Search for the cell housing the specified text and yield its (x, y) center coordinate. 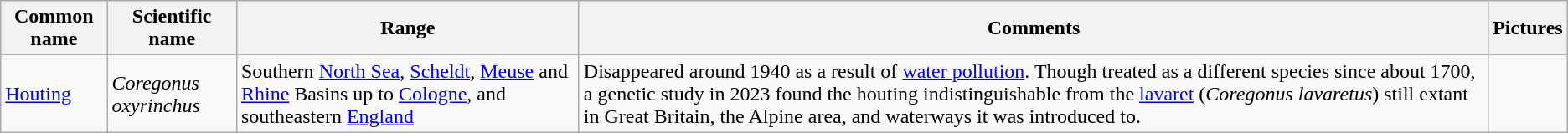
Coregonus oxyrinchus (173, 94)
Southern North Sea, Scheldt, Meuse and Rhine Basins up to Cologne, and southeastern England (407, 94)
Scientific name (173, 28)
Range (407, 28)
Houting (54, 94)
Comments (1034, 28)
Pictures (1528, 28)
Common name (54, 28)
